From the cell containing the given text, extract its center point as (x, y) coordinate. 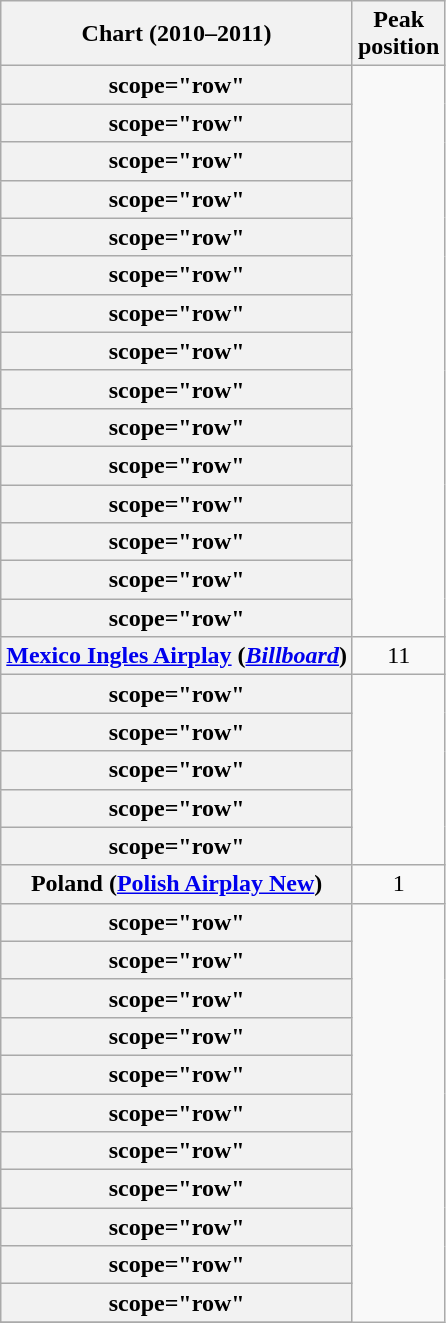
Poland (Polish Airplay New) (177, 884)
1 (398, 884)
11 (398, 656)
Chart (2010–2011) (177, 34)
Mexico Ingles Airplay (Billboard) (177, 656)
Peakposition (398, 34)
